Determine the (X, Y) coordinate at the center of the cell enclosing the given text.  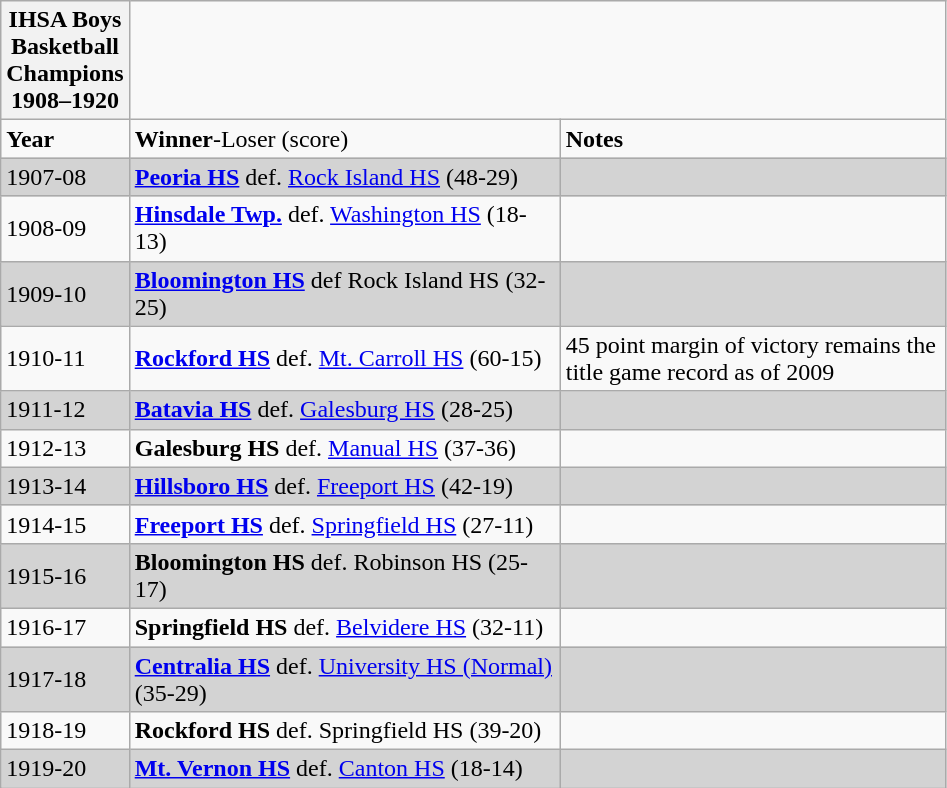
1914-15 (65, 524)
Bloomington HS def Rock Island HS (32-25) (344, 294)
Hinsdale Twp. def. Washington HS (18-13) (344, 228)
1916-17 (65, 627)
45 point margin of victory remains the title game record as of 2009 (753, 358)
1913-14 (65, 486)
Freeport HS def. Springfield HS (27-11) (344, 524)
1908-09 (65, 228)
1915-16 (65, 576)
Peoria HS def. Rock Island HS (48-29) (344, 177)
Hillsboro HS def. Freeport HS (42-19) (344, 486)
1907-08 (65, 177)
1917-18 (65, 678)
Winner-Loser (score) (344, 139)
Notes (753, 139)
1918-19 (65, 731)
Rockford HS def. Mt. Carroll HS (60-15) (344, 358)
Galesburg HS def. Manual HS (37-36) (344, 448)
Bloomington HS def. Robinson HS (25-17) (344, 576)
Springfield HS def. Belvidere HS (32-11) (344, 627)
Rockford HS def. Springfield HS (39-20) (344, 731)
1911-12 (65, 410)
Batavia HS def. Galesburg HS (28-25) (344, 410)
1910-11 (65, 358)
IHSA Boys Basketball Champions 1908–1920 (65, 60)
1909-10 (65, 294)
1912-13 (65, 448)
Centralia HS def. University HS (Normal) (35-29) (344, 678)
1919-20 (65, 769)
Mt. Vernon HS def. Canton HS (18-14) (344, 769)
Year (65, 139)
